Search for the cell housing the specified text and yield its (X, Y) center coordinate. 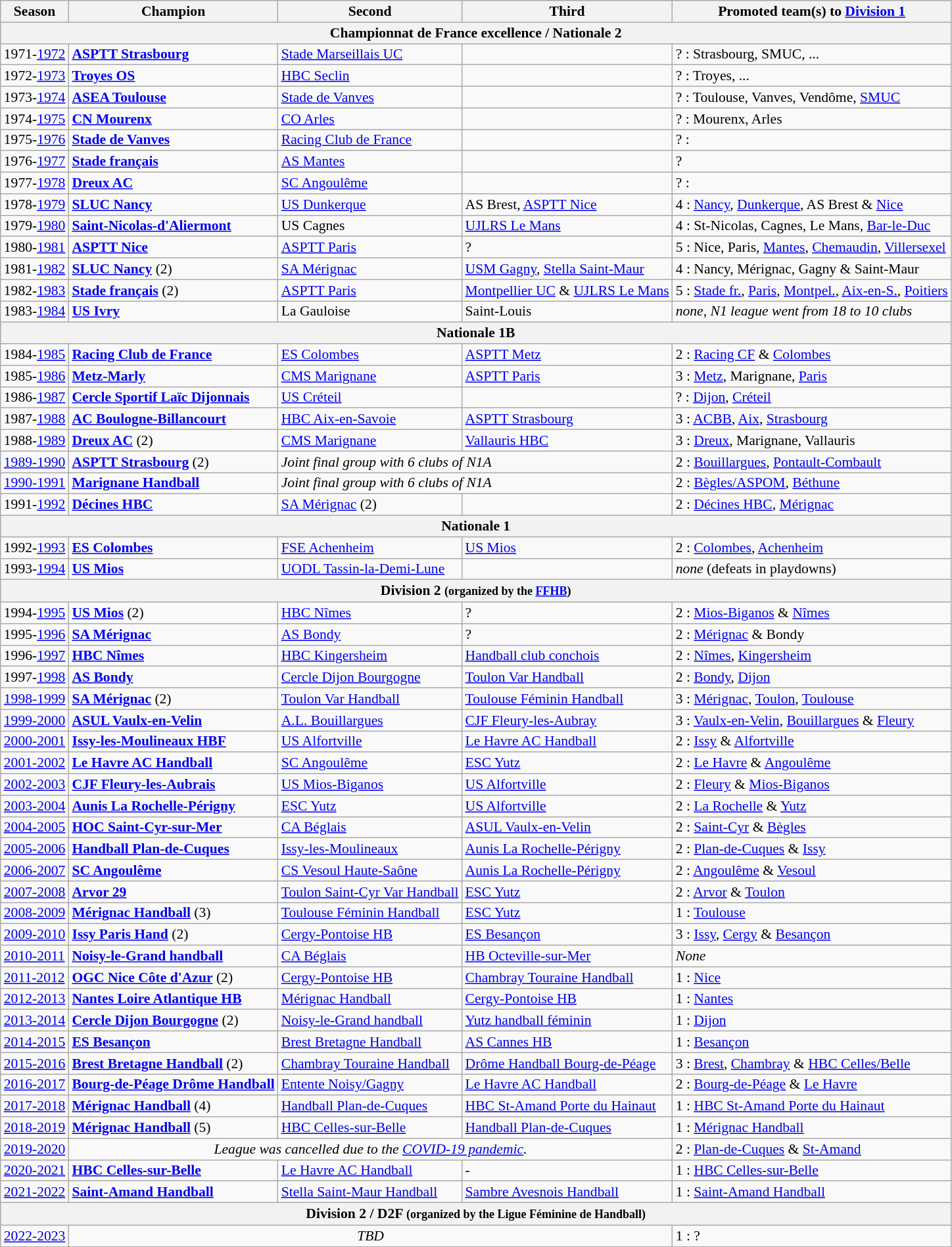
2 : Bondy, Dijon (812, 677)
Cercle Sportif Laïc Dijonnais (173, 397)
1977-1978 (35, 183)
1974-1975 (35, 118)
Cercle Dijon Bourgogne (2) (173, 1020)
2 : Plan-de-Cuques & St-Amand (812, 1149)
Brest Bretagne Handball (370, 1043)
FSE Achenheim (370, 548)
2 : Fleury & Mios-Biganos (812, 785)
Montpellier UC & UJLRS Le Mans (567, 291)
2 : Le Havre & Angoulême (812, 764)
3 : Vaulx-en-Velin, Bouillargues & Fleury (812, 720)
1993-1994 (35, 569)
ASEA Toulouse (173, 97)
Brest Bretagne Handball (2) (173, 1064)
1985-1986 (35, 376)
AS Mantes (370, 162)
2 : La Rochelle & Yutz (812, 806)
Dreux AC (173, 183)
TBD (370, 1236)
HBC Kingersheim (370, 656)
Saint-Amand Handball (173, 1192)
2 : Bègles/ASPOM, Béthune (812, 484)
Saint-Louis (567, 312)
UJLRS Le Mans (567, 226)
? : Toulouse, Vanves, Vendôme, SMUC (812, 97)
HBC St-Amand Porte du Hainaut (567, 1107)
2 : Racing CF & Colombes (812, 355)
Vallauris HBC (567, 440)
2006-2007 (35, 870)
1992-1993 (35, 548)
2 : Arvor & Toulon (812, 891)
US Mios (2) (173, 613)
US Dunkerque (370, 205)
2011-2012 (35, 978)
1982-1983 (35, 291)
1975-1976 (35, 141)
Mérignac Handball (5) (173, 1128)
Stade français (173, 162)
2003-2004 (35, 806)
none (defeats in playdowns) (812, 569)
HOC Saint-Cyr-sur-Mer (173, 827)
2 : Saint-Cyr & Bègles (812, 827)
1994-1995 (35, 613)
AS Brest, ASPTT Nice (567, 205)
Mérignac Handball (370, 999)
2 : Bouillargues, Pontault-Combault (812, 461)
UODL Tassin-la-Demi-Lune (370, 569)
? : Dijon, Créteil (812, 397)
None (812, 956)
2 : Colombes, Achenheim (812, 548)
Metz-Marly (173, 376)
Promoted team(s) to Division 1 (812, 12)
Décines HBC (173, 505)
1 : HBC St-Amand Porte du Hainaut (812, 1107)
1989-1990 (35, 461)
1987-1988 (35, 419)
Stade français (2) (173, 291)
Mérignac Handball (4) (173, 1107)
1 : Toulouse (812, 914)
2007-2008 (35, 891)
2020-2021 (35, 1170)
HBC Aix-en-Savoie (370, 419)
Division 2 / D2F (organized by the Ligue Féminine de Handball) (476, 1214)
AS Cannes HB (567, 1043)
ASPTT Metz (567, 355)
3 : Issy, Cergy & Besançon (812, 935)
Stade Marseillais UC (370, 54)
US Cagnes (370, 226)
Entente Noisy/Gagny (370, 1085)
CS Vesoul Haute-Saône (370, 870)
1 : Saint-Amand Handball (812, 1192)
2012-2013 (35, 999)
1986-1987 (35, 397)
US Créteil (370, 397)
1 : Nice (812, 978)
1988-1989 (35, 440)
HB Octeville-sur-Mer (567, 956)
2019-2020 (35, 1149)
Sambre Avesnois Handball (567, 1192)
1981-1982 (35, 270)
3 : Brest, Chambray & HBC Celles/Belle (812, 1064)
1999-2000 (35, 720)
1972-1973 (35, 76)
2 : Mérignac & Bondy (812, 635)
Champion (173, 12)
2000-2001 (35, 741)
1990-1991 (35, 484)
2017-2018 (35, 1107)
2 : Issy & Alfortville (812, 741)
Handball club conchois (567, 656)
1996-1997 (35, 656)
US Mios-Biganos (370, 785)
League was cancelled due to the COVID-19 pandemic. (370, 1149)
US Ivry (173, 312)
Arvor 29 (173, 891)
Troyes OS (173, 76)
5 : Nice, Paris, Mantes, Chemaudin, Villersexel (812, 247)
Nationale 1 (476, 526)
2016-2017 (35, 1085)
2021-2022 (35, 1192)
none, N1 league went from 18 to 10 clubs (812, 312)
Dreux AC (2) (173, 440)
OGC Nice Côte d'Azur (2) (173, 978)
2008-2009 (35, 914)
1991-1992 (35, 505)
CJF Fleury-les-Aubrais (173, 785)
1998-1999 (35, 699)
Division 2 (organized by the FFHB) (476, 591)
CJF Fleury-les-Aubray (567, 720)
4 : St-Nicolas, Cagnes, Le Mans, Bar-le-Duc (812, 226)
1 : Dijon (812, 1020)
3 : Mérignac, Toulon, Toulouse (812, 699)
4 : Nancy, Dunkerque, AS Brest & Nice (812, 205)
2022-2023 (35, 1236)
CO Arles (370, 118)
Toulon Saint-Cyr Var Handball (370, 891)
1971-1972 (35, 54)
Drôme Handball Bourg-de-Péage (567, 1064)
1973-1974 (35, 97)
3 : Dreux, Marignane, Vallauris (812, 440)
SLUC Nancy (173, 205)
4 : Nancy, Mérignac, Gagny & Saint-Maur (812, 270)
1983-1984 (35, 312)
1976-1977 (35, 162)
1997-1998 (35, 677)
Issy-les-Moulineaux (370, 849)
2 : Décines HBC, Mérignac (812, 505)
2015-2016 (35, 1064)
Marignane Handball (173, 484)
Second (370, 12)
1 : ? (812, 1236)
1 : Mérignac Handball (812, 1128)
2 : Bourg-de-Péage & Le Havre (812, 1085)
SLUC Nancy (2) (173, 270)
Bourg-de-Péage Drôme Handball (173, 1085)
2009-2010 (35, 935)
Nantes Loire Atlantique HB (173, 999)
3 : Metz, Marignane, Paris (812, 376)
2 : Mios-Biganos & Nîmes (812, 613)
Mérignac Handball (3) (173, 914)
1980-1981 (35, 247)
1979-1980 (35, 226)
USM Gagny, Stella Saint-Maur (567, 270)
1984-1985 (35, 355)
Issy-les-Moulineaux HBF (173, 741)
Cercle Dijon Bourgogne (370, 677)
1978-1979 (35, 205)
HBC Seclin (370, 76)
2004-2005 (35, 827)
5 : Stade fr., Paris, Montpel., Aix-en-S., Poitiers (812, 291)
2001-2002 (35, 764)
3 : ACBB, Aix, Strasbourg (812, 419)
Stella Saint-Maur Handball (370, 1192)
Issy Paris Hand (2) (173, 935)
AC Boulogne-Billancourt (173, 419)
2014-2015 (35, 1043)
Nationale 1B (476, 334)
2 : Nîmes, Kingersheim (812, 656)
2005-2006 (35, 849)
2 : Angoulême & Vesoul (812, 870)
Yutz handball féminin (567, 1020)
ASPTT Nice (173, 247)
? : Mourenx, Arles (812, 118)
Third (567, 12)
1 : HBC Celles-sur-Belle (812, 1170)
Championnat de France excellence / Nationale 2 (476, 33)
2 : Plan-de-Cuques & Issy (812, 849)
- (567, 1170)
ASPTT Strasbourg (2) (173, 461)
2018-2019 (35, 1128)
CN Mourenx (173, 118)
? : Troyes, ... (812, 76)
2002-2003 (35, 785)
1995-1996 (35, 635)
? : Strasbourg, SMUC, ... (812, 54)
Saint-Nicolas-d'Aliermont (173, 226)
La Gauloise (370, 312)
2013-2014 (35, 1020)
2010-2011 (35, 956)
1 : Nantes (812, 999)
Season (35, 12)
A.L. Bouillargues (370, 720)
1 : Besançon (812, 1043)
